Capture the cell that displays the provided text and extract its [X, Y] central coordinate. 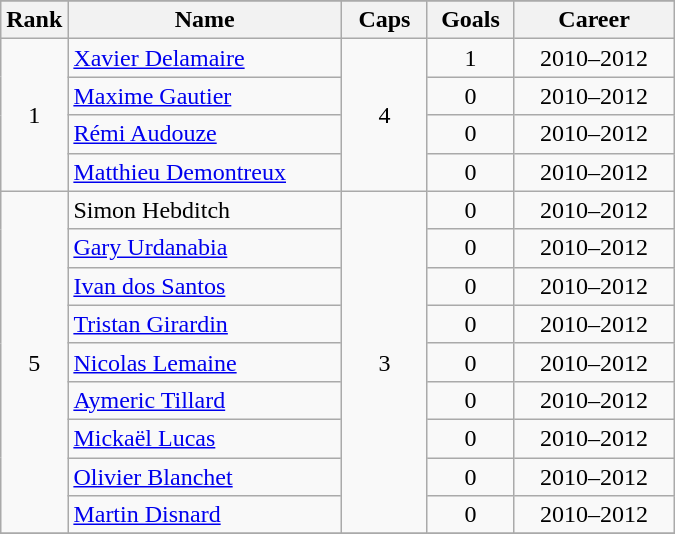
Name [205, 20]
Rank [34, 20]
Ivan dos Santos [205, 286]
5 [34, 362]
Martin Disnard [205, 515]
Mickaël Lucas [205, 438]
Nicolas Lemaine [205, 362]
Rémi Audouze [205, 134]
Gary Urdanabia [205, 248]
Olivier Blanchet [205, 477]
Career [594, 20]
3 [384, 362]
Xavier Delamaire [205, 58]
Goals [470, 20]
Matthieu Demontreux [205, 172]
Aymeric Tillard [205, 400]
Tristan Girardin [205, 324]
Maxime Gautier [205, 96]
Caps [384, 20]
4 [384, 115]
Simon Hebditch [205, 210]
